Find where the given text appears and provide that cell's center as (x, y) coordinate. 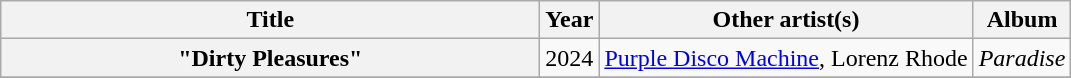
"Dirty Pleasures" (270, 58)
Year (570, 20)
Other artist(s) (786, 20)
Album (1022, 20)
Purple Disco Machine, Lorenz Rhode (786, 58)
Title (270, 20)
2024 (570, 58)
Paradise (1022, 58)
